Extract the [X, Y] coordinate from the center of the cell holding the provided text.  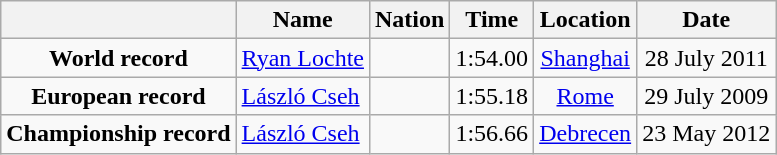
Time [492, 20]
28 July 2011 [706, 58]
World record [118, 58]
1:55.18 [492, 96]
Name [302, 20]
29 July 2009 [706, 96]
Ryan Lochte [302, 58]
Shanghai [586, 58]
Location [586, 20]
Date [706, 20]
European record [118, 96]
Championship record [118, 134]
Debrecen [586, 134]
1:56.66 [492, 134]
1:54.00 [492, 58]
Rome [586, 96]
Nation [409, 20]
23 May 2012 [706, 134]
